Find where the given text appears and provide that cell's center as (X, Y) coordinate. 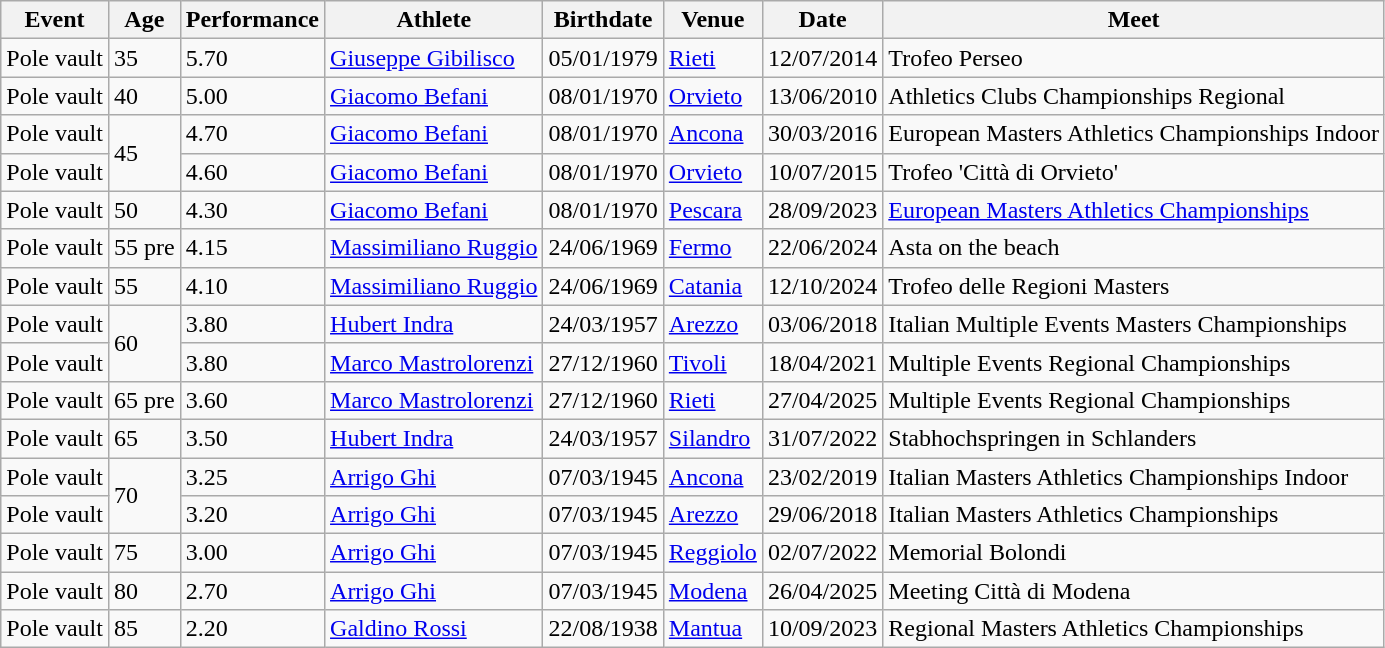
Silandro (712, 438)
European Masters Athletics Championships Indoor (1134, 134)
Venue (712, 20)
28/09/2023 (822, 210)
Regional Masters Athletics Championships (1134, 629)
4.70 (252, 134)
Italian Masters Athletics Championships (1134, 515)
03/06/2018 (822, 324)
3.60 (252, 400)
13/06/2010 (822, 96)
80 (144, 591)
3.50 (252, 438)
35 (144, 58)
Reggiolo (712, 553)
27/04/2025 (822, 400)
Mantua (712, 629)
65 (144, 438)
Date (822, 20)
02/07/2022 (822, 553)
Catania (712, 286)
Birthdate (603, 20)
50 (144, 210)
5.70 (252, 58)
12/07/2014 (822, 58)
4.60 (252, 172)
40 (144, 96)
18/04/2021 (822, 362)
European Masters Athletics Championships (1134, 210)
31/07/2022 (822, 438)
26/04/2025 (822, 591)
Italian Masters Athletics Championships Indoor (1134, 477)
Meet (1134, 20)
4.10 (252, 286)
Modena (712, 591)
5.00 (252, 96)
70 (144, 496)
Event (55, 20)
22/06/2024 (822, 248)
Stabhochspringen in Schlanders (1134, 438)
12/10/2024 (822, 286)
Pescara (712, 210)
Performance (252, 20)
Giuseppe Gibilisco (434, 58)
75 (144, 553)
2.20 (252, 629)
Age (144, 20)
30/03/2016 (822, 134)
3.20 (252, 515)
60 (144, 343)
Fermo (712, 248)
29/06/2018 (822, 515)
65 pre (144, 400)
10/09/2023 (822, 629)
3.00 (252, 553)
Memorial Bolondi (1134, 553)
23/02/2019 (822, 477)
Trofeo delle Regioni Masters (1134, 286)
Trofeo 'Città di Orvieto' (1134, 172)
Athletics Clubs Championships Regional (1134, 96)
Italian Multiple Events Masters Championships (1134, 324)
Trofeo Perseo (1134, 58)
55 (144, 286)
3.25 (252, 477)
22/08/1938 (603, 629)
Asta on the beach (1134, 248)
55 pre (144, 248)
Galdino Rossi (434, 629)
45 (144, 153)
Tivoli (712, 362)
Athlete (434, 20)
85 (144, 629)
Meeting Città di Modena (1134, 591)
2.70 (252, 591)
4.30 (252, 210)
4.15 (252, 248)
10/07/2015 (822, 172)
05/01/1979 (603, 58)
